Scan for the cell matching the given text and deliver its (x, y) coordinate at center. 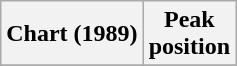
Peakposition (189, 34)
Chart (1989) (72, 34)
